Return [X, Y] of the center of cell containing provided text 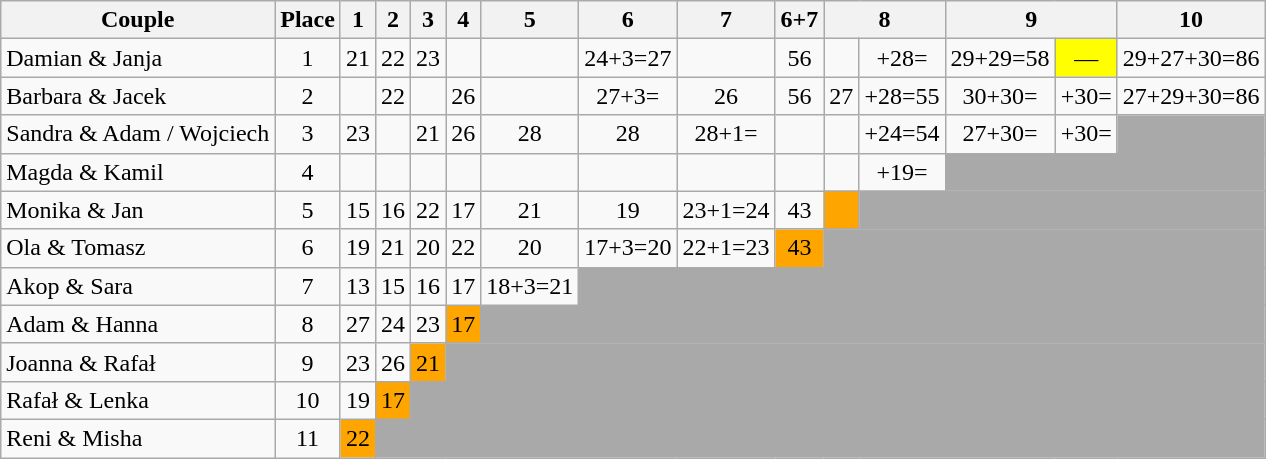
27+29+30=86 [1191, 96]
+19= [902, 172]
28+1= [726, 134]
Joanna & Rafał [138, 362]
6+7 [800, 20]
Magda & Kamil [138, 172]
Sandra & Adam / Wojciech [138, 134]
23+1=24 [726, 210]
Adam & Hanna [138, 324]
Akop & Sara [138, 286]
27+30= [1000, 134]
22+1=23 [726, 248]
13 [358, 286]
Ola & Tomasz [138, 248]
27+3= [628, 96]
Couple [138, 20]
Monika & Jan [138, 210]
24+3=27 [628, 58]
Rafał & Lenka [138, 400]
Place [308, 20]
Reni & Misha [138, 438]
29+29=58 [1000, 58]
30+30= [1000, 96]
17+3=20 [628, 248]
Damian & Janja [138, 58]
+24=54 [902, 134]
11 [308, 438]
Barbara & Jacek [138, 96]
+28= [902, 58]
+28=55 [902, 96]
18+3=21 [530, 286]
— [1086, 58]
29+27+30=86 [1191, 58]
24 [392, 324]
